Provide the [X, Y] coordinate of the cell's center where the given text is located.  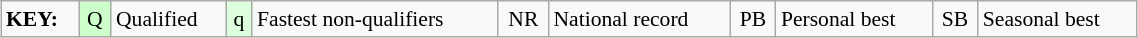
q [239, 19]
Fastest non-qualifiers [375, 19]
Qualified [168, 19]
KEY: [40, 19]
National record [639, 19]
PB [753, 19]
Seasonal best [1058, 19]
Q [95, 19]
SB [955, 19]
NR [523, 19]
Personal best [854, 19]
